Pinpoint the cell where the given text exists, returning its (X, Y) midpoint coordinate. 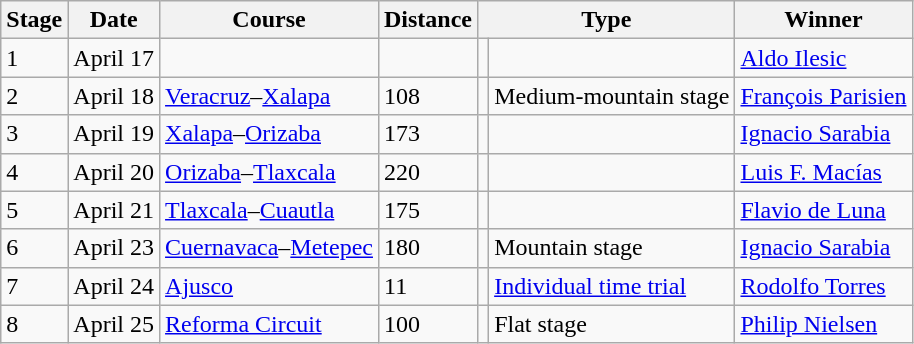
Ajusco (270, 286)
Medium-mountain stage (612, 96)
April 25 (114, 324)
Mountain stage (612, 248)
4 (34, 172)
Veracruz–Xalapa (270, 96)
Orizaba–Tlaxcala (270, 172)
Philip Nielsen (824, 324)
Date (114, 20)
Luis F. Macías (824, 172)
Type (606, 20)
Flat stage (612, 324)
5 (34, 210)
April 20 (114, 172)
7 (34, 286)
April 19 (114, 134)
Cuernavaca–Metepec (270, 248)
Xalapa–Orizaba (270, 134)
175 (428, 210)
Stage (34, 20)
11 (428, 286)
2 (34, 96)
Reforma Circuit (270, 324)
Aldo Ilesic (824, 58)
Course (270, 20)
173 (428, 134)
April 23 (114, 248)
Winner (824, 20)
Tlaxcala–Cuautla (270, 210)
3 (34, 134)
220 (428, 172)
François Parisien (824, 96)
Rodolfo Torres (824, 286)
108 (428, 96)
6 (34, 248)
Individual time trial (612, 286)
April 17 (114, 58)
Distance (428, 20)
April 21 (114, 210)
180 (428, 248)
100 (428, 324)
April 24 (114, 286)
April 18 (114, 96)
8 (34, 324)
1 (34, 58)
Flavio de Luna (824, 210)
